Locate the cell with the specified text and output its (x, y) center coordinate. 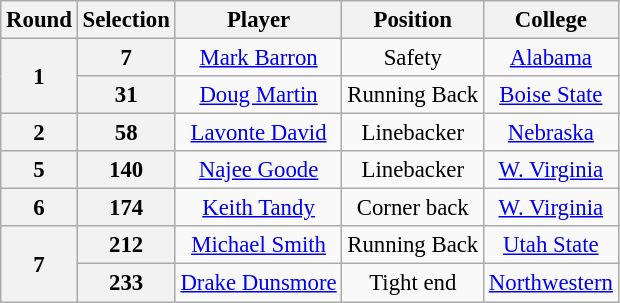
Safety (413, 58)
58 (126, 133)
140 (126, 170)
Alabama (552, 58)
Utah State (552, 245)
174 (126, 208)
2 (39, 133)
Tight end (413, 283)
Drake Dunsmore (258, 283)
Mark Barron (258, 58)
233 (126, 283)
Doug Martin (258, 95)
Najee Goode (258, 170)
Selection (126, 20)
31 (126, 95)
Nebraska (552, 133)
Northwestern (552, 283)
Position (413, 20)
Keith Tandy (258, 208)
Corner back (413, 208)
College (552, 20)
Lavonte David (258, 133)
Player (258, 20)
5 (39, 170)
1 (39, 76)
Michael Smith (258, 245)
Boise State (552, 95)
6 (39, 208)
Round (39, 20)
212 (126, 245)
